Locate the cell with the specified text and output its [X, Y] center coordinate. 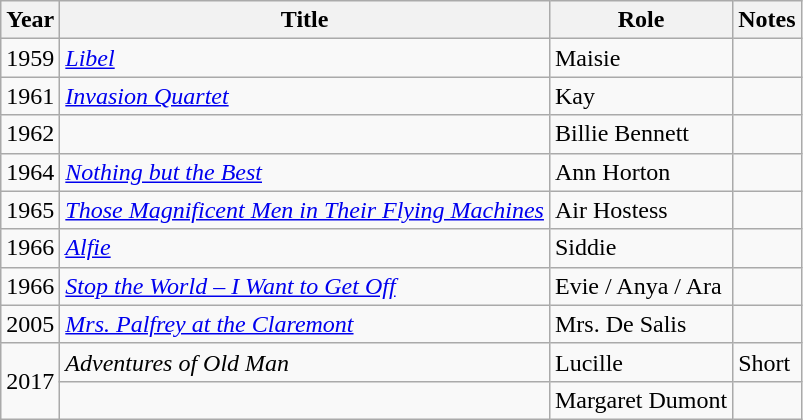
Those Magnificent Men in Their Flying Machines [305, 210]
Alfie [305, 248]
Kay [640, 96]
Evie / Anya / Ara [640, 286]
1961 [30, 96]
Short [767, 362]
Lucille [640, 362]
Stop the World – I Want to Get Off [305, 286]
Title [305, 20]
1964 [30, 172]
Air Hostess [640, 210]
2005 [30, 324]
1965 [30, 210]
Role [640, 20]
Invasion Quartet [305, 96]
Nothing but the Best [305, 172]
2017 [30, 381]
Mrs. De Salis [640, 324]
Margaret Dumont [640, 400]
Mrs. Palfrey at the Claremont [305, 324]
Year [30, 20]
1962 [30, 134]
Maisie [640, 58]
1959 [30, 58]
Siddie [640, 248]
Notes [767, 20]
Billie Bennett [640, 134]
Ann Horton [640, 172]
Libel [305, 58]
Adventures of Old Man [305, 362]
